For the text-containing cell, return its midpoint in (X, Y) coordinate format. 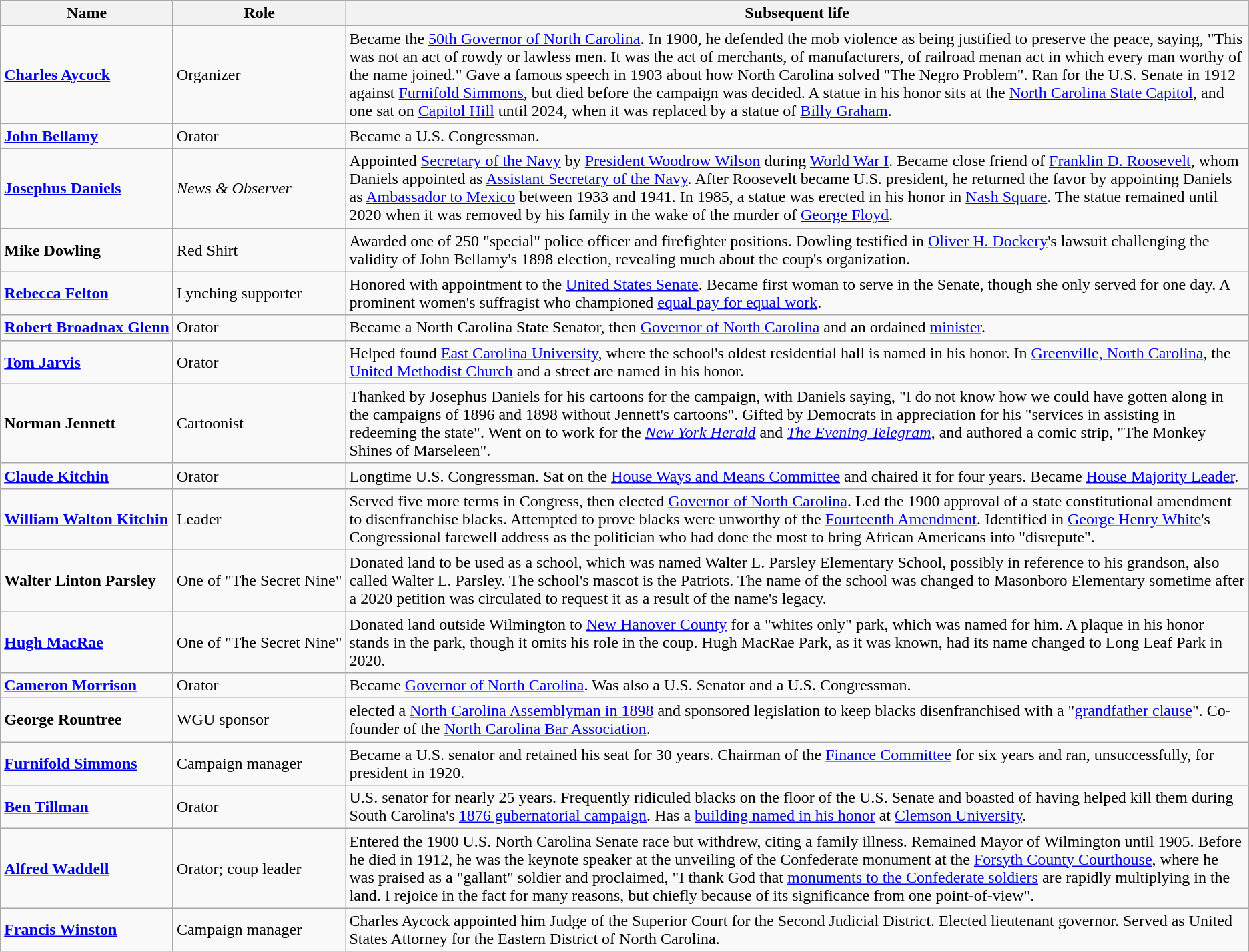
Walter Linton Parsley (87, 580)
Charles Aycock (87, 75)
Role (259, 13)
Became a U.S. Congressman. (797, 136)
Organizer (259, 75)
Cartoonist (259, 423)
Hugh MacRae (87, 642)
Mike Dowling (87, 250)
Rebecca Felton (87, 294)
Robert Broadnax Glenn (87, 328)
Became Governor of North Carolina. Was also a U.S. Senator and a U.S. Congressman. (797, 686)
Cameron Morrison (87, 686)
William Walton Kitchin (87, 519)
Longtime U.S. Congressman. Sat on the House Ways and Means Committee and chaired it for four years. Became House Majority Leader. (797, 476)
Orator; coup leader (259, 869)
Furnifold Simmons (87, 763)
Subsequent life (797, 13)
Norman Jennett (87, 423)
WGU sponsor (259, 721)
Red Shirt (259, 250)
News & Observer (259, 188)
George Rountree (87, 721)
Name (87, 13)
Ben Tillman (87, 807)
Became a North Carolina State Senator, then Governor of North Carolina and an ordained minister. (797, 328)
Francis Winston (87, 930)
Josephus Daniels (87, 188)
Tom Jarvis (87, 362)
Leader (259, 519)
Alfred Waddell (87, 869)
Claude Kitchin (87, 476)
Lynching supporter (259, 294)
John Bellamy (87, 136)
